Capture the cell that displays the provided text and extract its (X, Y) central coordinate. 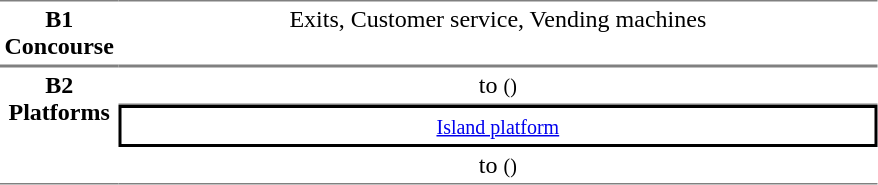
Exits, Customer service, Vending machines (498, 33)
B2Platforms (59, 125)
B1Concourse (59, 33)
Island platform (498, 126)
